Capture the cell that displays the provided text and extract its [x, y] central coordinate. 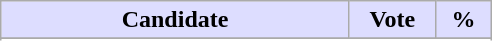
Vote [392, 20]
% [463, 20]
Candidate [176, 20]
